Locate the cell with the specified text and output its (x, y) center coordinate. 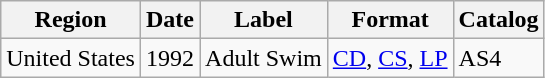
Region (71, 20)
Date (170, 20)
Label (264, 20)
Format (390, 20)
Adult Swim (264, 58)
1992 (170, 58)
United States (71, 58)
CD, CS, LP (390, 58)
Catalog (498, 20)
AS4 (498, 58)
